Find where the given text appears and provide that cell's center as [X, Y] coordinate. 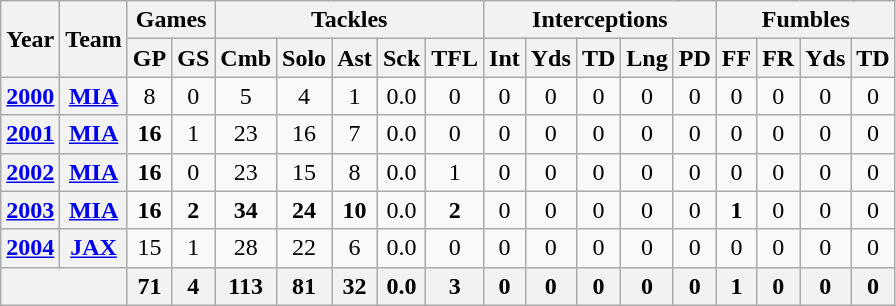
10 [355, 210]
5 [246, 96]
Lng [647, 58]
TFL [455, 58]
PD [694, 58]
Tackles [350, 20]
24 [304, 210]
7 [355, 134]
2003 [30, 210]
Cmb [246, 58]
34 [246, 210]
Interceptions [600, 20]
Year [30, 39]
2002 [30, 172]
FF [736, 58]
2001 [30, 134]
Solo [304, 58]
2000 [30, 96]
6 [355, 248]
GS [194, 58]
Sck [401, 58]
Ast [355, 58]
32 [355, 286]
GP [149, 58]
2004 [30, 248]
Games [170, 20]
81 [304, 286]
Fumbles [806, 20]
3 [455, 286]
71 [149, 286]
Int [505, 58]
FR [778, 58]
JAX [94, 248]
113 [246, 286]
28 [246, 248]
22 [304, 248]
Team [94, 39]
